Pinpoint the cell where the given text exists, returning its (X, Y) midpoint coordinate. 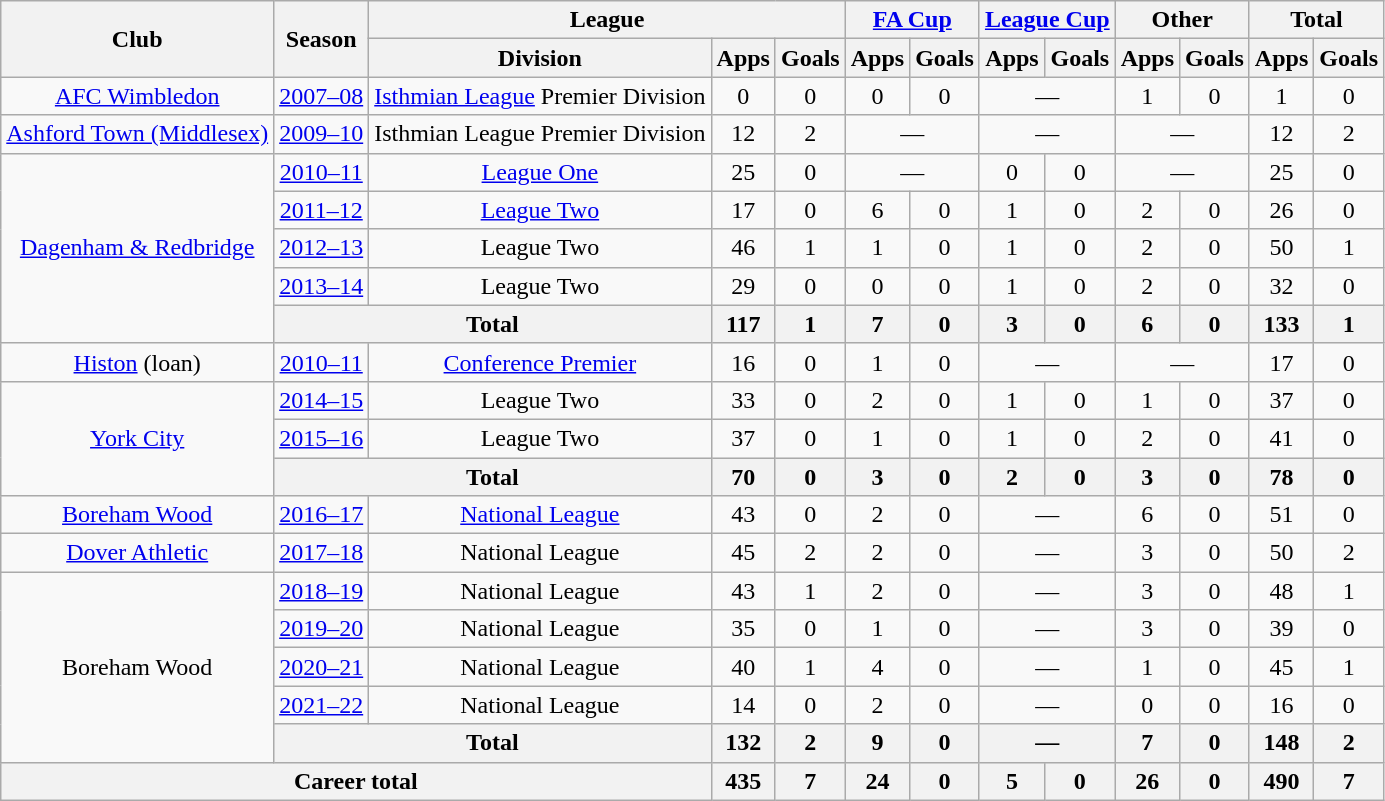
32 (1281, 286)
14 (743, 705)
Histon (loan) (138, 362)
33 (743, 400)
2018–19 (322, 591)
League (608, 20)
Conference Premier (540, 362)
2021–22 (322, 705)
2009–10 (322, 134)
Career total (356, 781)
35 (743, 629)
46 (743, 248)
39 (1281, 629)
2016–17 (322, 515)
5 (1012, 781)
Season (322, 39)
2015–16 (322, 438)
9 (877, 743)
Dagenham & Redbridge (138, 248)
29 (743, 286)
2012–13 (322, 248)
2007–08 (322, 96)
Other (1182, 20)
2013–14 (322, 286)
70 (743, 477)
78 (1281, 477)
490 (1281, 781)
2019–20 (322, 629)
132 (743, 743)
40 (743, 667)
2014–15 (322, 400)
24 (877, 781)
2011–12 (322, 210)
Dover Athletic (138, 553)
2020–21 (322, 667)
League One (540, 172)
AFC Wimbledon (138, 96)
Division (540, 58)
148 (1281, 743)
133 (1281, 324)
York City (138, 438)
4 (877, 667)
41 (1281, 438)
51 (1281, 515)
435 (743, 781)
Club (138, 39)
League Cup (1047, 20)
Ashford Town (Middlesex) (138, 134)
2017–18 (322, 553)
117 (743, 324)
48 (1281, 591)
FA Cup (912, 20)
